Extract the [x, y] coordinate from the center of the cell holding the provided text.  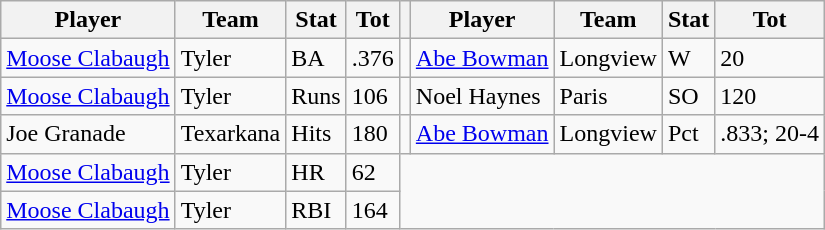
Texarkana [230, 134]
BA [316, 58]
20 [770, 58]
Pct [688, 134]
.833; 20-4 [770, 134]
164 [372, 210]
W [688, 58]
106 [372, 96]
Noel Haynes [482, 96]
.376 [372, 58]
120 [770, 96]
Hits [316, 134]
Joe Granade [88, 134]
Runs [316, 96]
SO [688, 96]
180 [372, 134]
62 [372, 172]
RBI [316, 210]
HR [316, 172]
Paris [608, 96]
